Pinpoint the cell where the given text exists, returning its (x, y) midpoint coordinate. 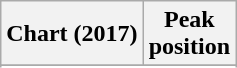
Chart (2017) (72, 34)
Peak position (189, 34)
